Locate the cell with the specified text and output its [x, y] center coordinate. 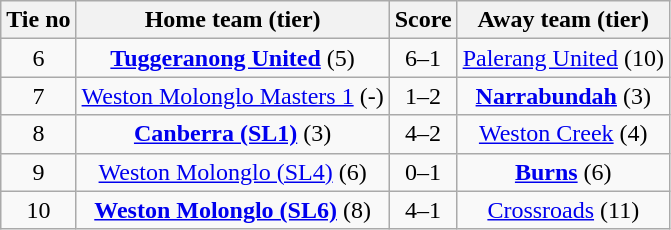
Weston Molonglo (SL6) (8) [232, 210]
4–1 [423, 210]
Weston Molonglo (SL4) (6) [232, 172]
Score [423, 20]
4–2 [423, 134]
0–1 [423, 172]
Burns (6) [563, 172]
Home team (tier) [232, 20]
6 [38, 58]
Away team (tier) [563, 20]
Tie no [38, 20]
7 [38, 96]
Tuggeranong United (5) [232, 58]
10 [38, 210]
Palerang United (10) [563, 58]
Narrabundah (3) [563, 96]
8 [38, 134]
1–2 [423, 96]
Canberra (SL1) (3) [232, 134]
Weston Molonglo Masters 1 (-) [232, 96]
Weston Creek (4) [563, 134]
Crossroads (11) [563, 210]
9 [38, 172]
6–1 [423, 58]
